Locate the cell with the specified text and output its (x, y) center coordinate. 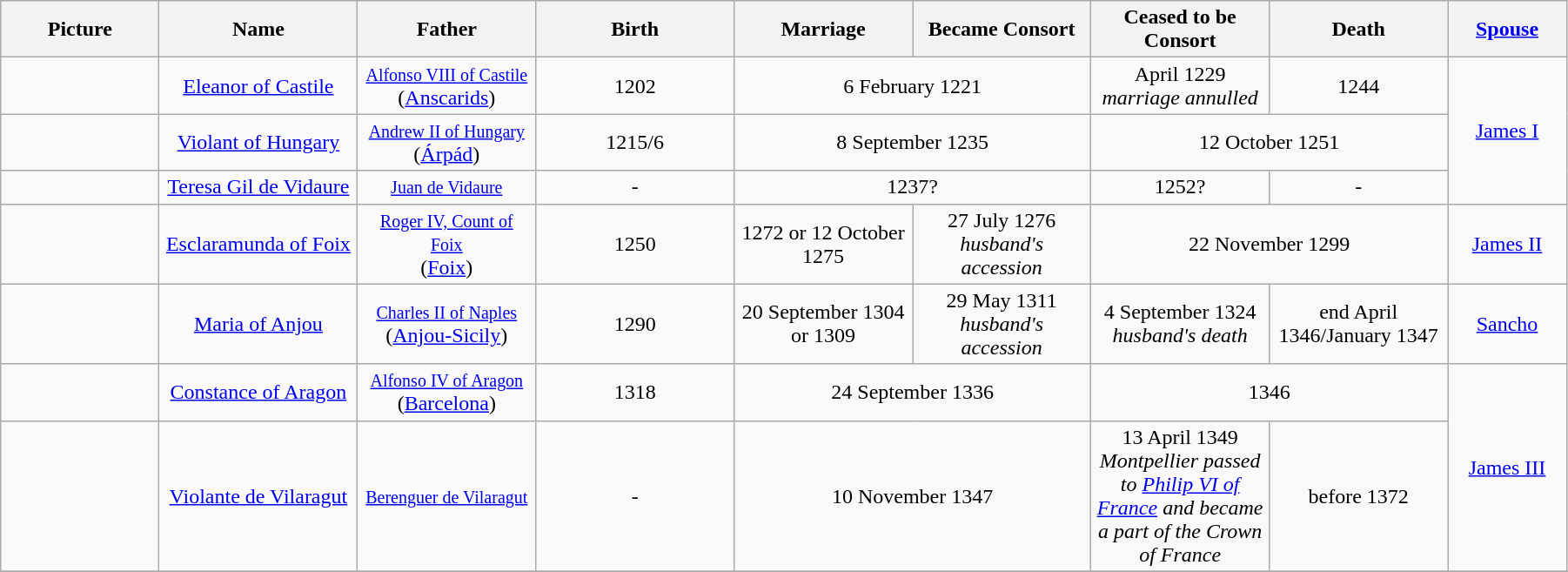
1318 (635, 392)
Father (447, 30)
10 November 1347 (913, 496)
Alfonso IV of Aragon (Barcelona) (447, 392)
4 September 1324husband's death (1180, 324)
Marriage (823, 30)
13 April 1349Montpellier passed to Philip VI of France and became a part of the Crown of France (1180, 496)
Alfonso VIII of Castile (Anscarids) (447, 85)
27 July 1276husband's accession (1002, 244)
Maria of Anjou (258, 324)
Juan de Vidaure (447, 187)
1290 (635, 324)
29 May 1311husband's accession (1002, 324)
Eleanor of Castile (258, 85)
Violant of Hungary (258, 143)
Berenguer de Vilaragut (447, 496)
Constance of Aragon (258, 392)
Picture (80, 30)
before 1372 (1359, 496)
Sancho (1507, 324)
1202 (635, 85)
1272 or 12 October 1275 (823, 244)
end April 1346/January 1347 (1359, 324)
1244 (1359, 85)
Death (1359, 30)
1252? (1180, 187)
Charles II of Naples (Anjou-Sicily) (447, 324)
Spouse (1507, 30)
1250 (635, 244)
Teresa Gil de Vidaure (258, 187)
22 November 1299 (1270, 244)
Esclaramunda of Foix (258, 244)
James III (1507, 468)
James II (1507, 244)
1215/6 (635, 143)
Birth (635, 30)
1346 (1270, 392)
12 October 1251 (1270, 143)
James I (1507, 131)
Ceased to be Consort (1180, 30)
Roger IV, Count of Foix (Foix) (447, 244)
20 September 1304 or 1309 (823, 324)
6 February 1221 (913, 85)
24 September 1336 (913, 392)
Name (258, 30)
1237? (913, 187)
April 1229marriage annulled (1180, 85)
Became Consort (1002, 30)
Violante de Vilaragut (258, 496)
8 September 1235 (913, 143)
Andrew II of Hungary (Árpád) (447, 143)
